Search for the cell housing the specified text and yield its [x, y] center coordinate. 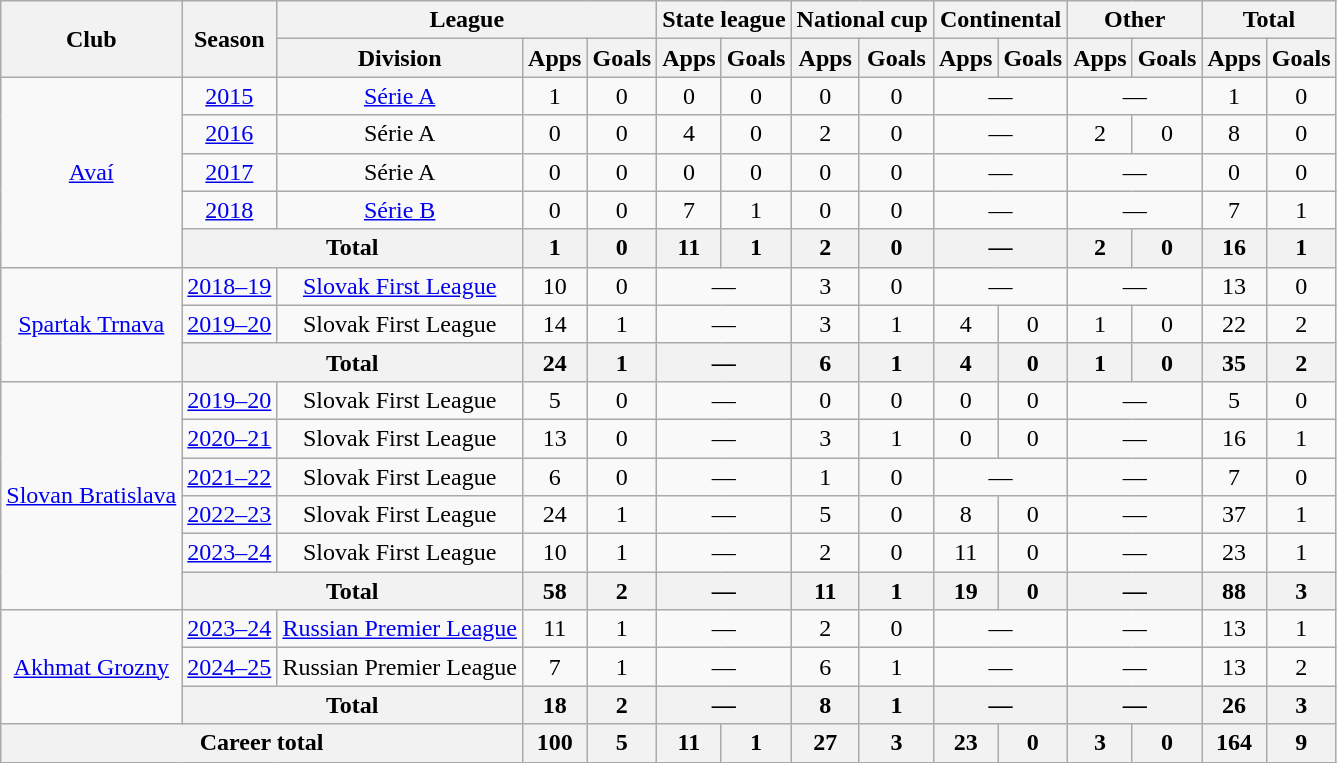
88 [1234, 591]
2016 [230, 134]
18 [555, 705]
2018 [230, 210]
Avaí [92, 172]
Season [230, 39]
2020–21 [230, 438]
Continental [1000, 20]
2021–22 [230, 477]
League [467, 20]
Other [1135, 20]
Division [400, 58]
100 [555, 743]
37 [1234, 515]
National cup [862, 20]
26 [1234, 705]
19 [965, 591]
Spartak Trnava [92, 324]
22 [1234, 324]
27 [825, 743]
35 [1234, 362]
58 [555, 591]
2018–19 [230, 286]
164 [1234, 743]
2022–23 [230, 515]
9 [1301, 743]
2015 [230, 96]
2017 [230, 172]
Club [92, 39]
Série B [400, 210]
Slovan Bratislava [92, 495]
14 [555, 324]
2024–25 [230, 667]
Career total [262, 743]
State league [724, 20]
Akhmat Grozny [92, 667]
